Provide the [x, y] coordinate of the cell's center where the given text is located.  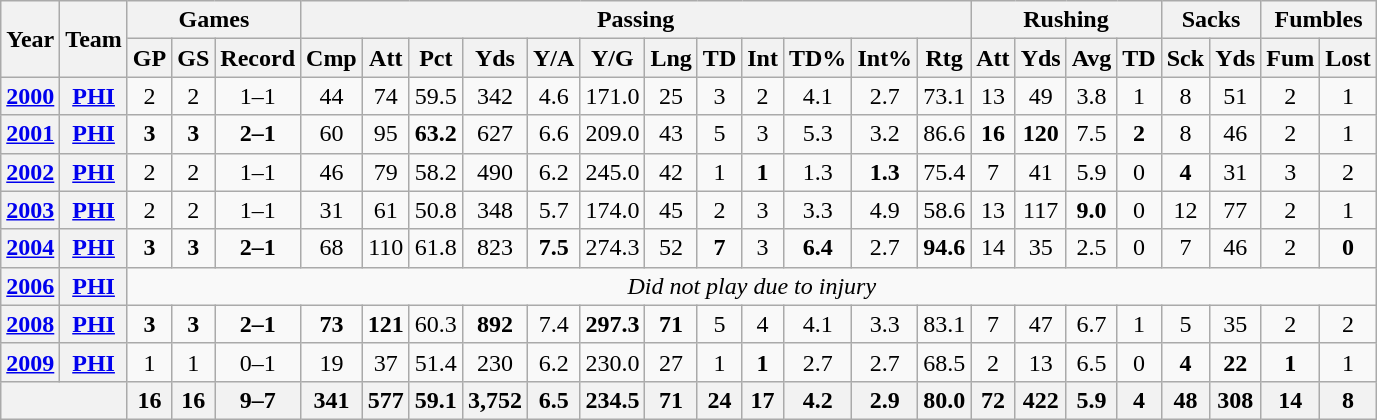
45 [671, 210]
2008 [30, 324]
490 [494, 172]
Record [258, 58]
GS [194, 58]
245.0 [612, 172]
22 [1236, 362]
4.2 [817, 400]
2000 [30, 96]
GP [149, 58]
72 [993, 400]
341 [332, 400]
24 [719, 400]
6.7 [1092, 324]
37 [386, 362]
43 [671, 134]
68 [332, 248]
75.4 [944, 172]
2009 [30, 362]
110 [386, 248]
17 [763, 400]
6.6 [553, 134]
Int [763, 58]
73.1 [944, 96]
2002 [30, 172]
41 [1040, 172]
Cmp [332, 58]
Fumbles [1318, 20]
60 [332, 134]
7.4 [553, 324]
2.5 [1092, 248]
60.3 [436, 324]
58.2 [436, 172]
Games [214, 20]
2004 [30, 248]
Team [94, 39]
120 [1040, 134]
174.0 [612, 210]
Fum [1290, 58]
3.8 [1092, 96]
3.2 [885, 134]
2006 [30, 286]
80.0 [944, 400]
42 [671, 172]
Pct [436, 58]
49 [1040, 96]
0–1 [258, 362]
51.4 [436, 362]
2003 [30, 210]
4.9 [885, 210]
627 [494, 134]
422 [1040, 400]
4.6 [553, 96]
50.8 [436, 210]
171.0 [612, 96]
12 [1185, 210]
52 [671, 248]
Rtg [944, 58]
61.8 [436, 248]
892 [494, 324]
Sacks [1211, 20]
348 [494, 210]
117 [1040, 210]
95 [386, 134]
73 [332, 324]
234.5 [612, 400]
Sck [1185, 58]
19 [332, 362]
9–7 [258, 400]
121 [386, 324]
3,752 [494, 400]
51 [1236, 96]
47 [1040, 324]
274.3 [612, 248]
Year [30, 39]
5.3 [817, 134]
Y/G [612, 58]
308 [1236, 400]
83.1 [944, 324]
86.6 [944, 134]
TD% [817, 58]
59.1 [436, 400]
63.2 [436, 134]
9.0 [1092, 210]
48 [1185, 400]
577 [386, 400]
77 [1236, 210]
Did not play due to injury [752, 286]
68.5 [944, 362]
230.0 [612, 362]
6.4 [817, 248]
27 [671, 362]
342 [494, 96]
Lng [671, 58]
823 [494, 248]
297.3 [612, 324]
2.9 [885, 400]
209.0 [612, 134]
Passing [636, 20]
Y/A [553, 58]
79 [386, 172]
2001 [30, 134]
94.6 [944, 248]
59.5 [436, 96]
44 [332, 96]
Avg [1092, 58]
Int% [885, 58]
61 [386, 210]
58.6 [944, 210]
5.7 [553, 210]
25 [671, 96]
Lost [1348, 58]
Rushing [1066, 20]
230 [494, 362]
74 [386, 96]
